Pinpoint the cell where the given text exists, returning its (x, y) midpoint coordinate. 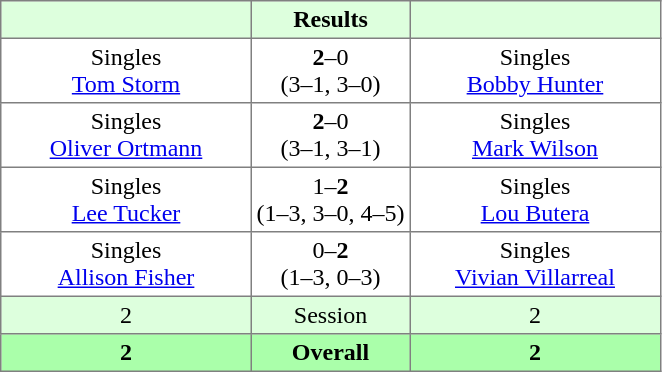
SinglesAllison Fisher (126, 264)
Session (330, 315)
SinglesLou Butera (535, 199)
SinglesLee Tucker (126, 199)
Overall (330, 353)
0–2(1–3, 0–3) (330, 264)
2–0(3–1, 3–0) (330, 70)
SinglesTom Storm (126, 70)
2–0(3–1, 3–1) (330, 135)
SinglesBobby Hunter (535, 70)
Results (330, 20)
SinglesVivian Villarreal (535, 264)
SinglesMark Wilson (535, 135)
1–2(1–3, 3–0, 4–5) (330, 199)
SinglesOliver Ortmann (126, 135)
